For the text-containing cell, return its midpoint in [X, Y] coordinate format. 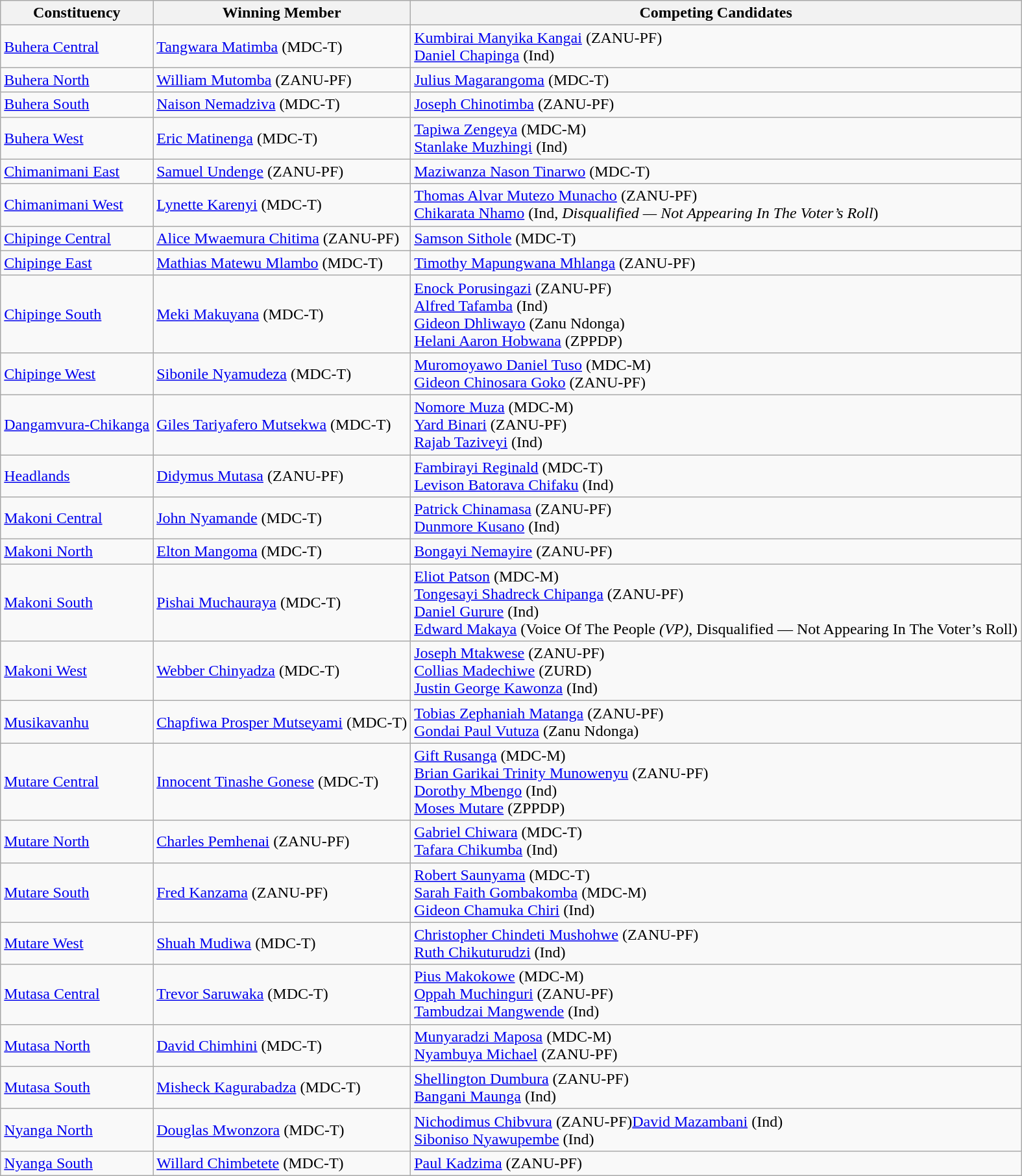
Charles Pemhenai (ZANU-PF) [282, 841]
John Nyamande (MDC-T) [282, 518]
Nyanga South [77, 1163]
Chapfiwa Prosper Mutseyami (MDC-T) [282, 722]
Samuel Undenge (ZANU-PF) [282, 171]
Pishai Muchauraya (MDC-T) [282, 602]
Makoni West [77, 671]
Kumbirai Manyika Kangai (ZANU-PF)Daniel Chapinga (Ind) [716, 47]
Buhera North [77, 80]
Muromoyawo Daniel Tuso (MDC-M)Gideon Chinosara Goko (ZANU-PF) [716, 374]
Mutasa South [77, 1088]
Buhera South [77, 104]
Innocent Tinashe Gonese (MDC-T) [282, 781]
Gift Rusanga (MDC-M)Brian Garikai Trinity Munowenyu (ZANU-PF)Dorothy Mbengo (Ind)Moses Mutare (ZPPDP) [716, 781]
Buhera Central [77, 47]
Munyaradzi Maposa (MDC-M)Nyambuya Michael (ZANU-PF) [716, 1045]
Chipinge East [77, 263]
Misheck Kagurabadza (MDC-T) [282, 1088]
Nyanga North [77, 1129]
Gabriel Chiwara (MDC-T)Tafara Chikumba (Ind) [716, 841]
Thomas Alvar Mutezo Munacho (ZANU-PF)Chikarata Nhamo (Ind, Disqualified — Not Appearing In The Voter’s Roll) [716, 205]
Mutare South [77, 892]
Julius Magarangoma (MDC-T) [716, 80]
Headlands [77, 475]
Fambirayi Reginald (MDC-T)Levison Batorava Chifaku (Ind) [716, 475]
Paul Kadzima (ZANU-PF) [716, 1163]
Sibonile Nyamudeza (MDC-T) [282, 374]
Makoni South [77, 602]
Nichodimus Chibvura (ZANU-PF)David Mazambani (Ind)Siboniso Nyawupembe (Ind) [716, 1129]
Mutare Central [77, 781]
Chimanimani West [77, 205]
Samson Sithole (MDC-T) [716, 238]
Tangwara Matimba (MDC-T) [282, 47]
Dangamvura-Chikanga [77, 424]
Mutasa North [77, 1045]
Nomore Muza (MDC-M)Yard Binari (ZANU-PF)Rajab Taziveyi (Ind) [716, 424]
Chipinge West [77, 374]
Joseph Chinotimba (ZANU-PF) [716, 104]
William Mutomba (ZANU-PF) [282, 80]
Christopher Chindeti Mushohwe (ZANU-PF)Ruth Chikuturudzi (Ind) [716, 944]
Eric Matinenga (MDC-T) [282, 138]
Musikavanhu [77, 722]
Makoni North [77, 552]
Mutare West [77, 944]
Didymus Mutasa (ZANU-PF) [282, 475]
Patrick Chinamasa (ZANU-PF)Dunmore Kusano (Ind) [716, 518]
Enock Porusingazi (ZANU-PF) Alfred Tafamba (Ind)Gideon Dhliwayo (Zanu Ndonga)Helani Aaron Hobwana (ZPPDP) [716, 314]
Bongayi Nemayire (ZANU-PF) [716, 552]
Elton Mangoma (MDC-T) [282, 552]
Mutasa Central [77, 994]
Mutare North [77, 841]
Makoni Central [77, 518]
Winning Member [282, 13]
Pius Makokowe (MDC-M)Oppah Muchinguri (ZANU-PF)Tambudzai Mangwende (Ind) [716, 994]
Mathias Matewu Mlambo (MDC-T) [282, 263]
Robert Saunyama (MDC-T)Sarah Faith Gombakomba (MDC-M)Gideon Chamuka Chiri (Ind) [716, 892]
Shuah Mudiwa (MDC-T) [282, 944]
Competing Candidates [716, 13]
Willard Chimbetete (MDC-T) [282, 1163]
Fred Kanzama (ZANU-PF) [282, 892]
Tapiwa Zengeya (MDC-M)Stanlake Muzhingi (Ind) [716, 138]
Webber Chinyadza (MDC-T) [282, 671]
Chipinge Central [77, 238]
Chimanimani East [77, 171]
Tobias Zephaniah Matanga (ZANU-PF)Gondai Paul Vutuza (Zanu Ndonga) [716, 722]
David Chimhini (MDC-T) [282, 1045]
Shellington Dumbura (ZANU-PF)Bangani Maunga (Ind) [716, 1088]
Giles Tariyafero Mutsekwa (MDC-T) [282, 424]
Timothy Mapungwana Mhlanga (ZANU-PF) [716, 263]
Douglas Mwonzora (MDC-T) [282, 1129]
Chipinge South [77, 314]
Lynette Karenyi (MDC-T) [282, 205]
Alice Mwaemura Chitima (ZANU-PF) [282, 238]
Naison Nemadziva (MDC-T) [282, 104]
Joseph Mtakwese (ZANU-PF)Collias Madechiwe (ZURD)Justin George Kawonza (Ind) [716, 671]
Maziwanza Nason Tinarwo (MDC-T) [716, 171]
Meki Makuyana (MDC-T) [282, 314]
Trevor Saruwaka (MDC-T) [282, 994]
Constituency [77, 13]
Buhera West [77, 138]
